Provide the (X, Y) coordinate of the cell's center where the given text is located.  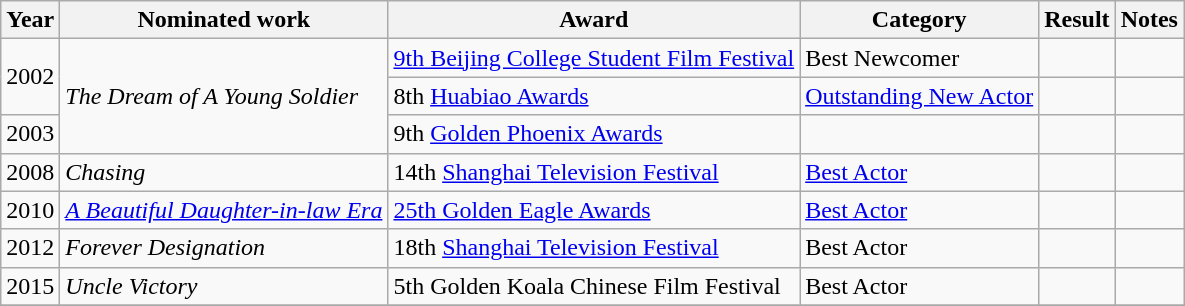
8th Huabiao Awards (594, 96)
9th Golden Phoenix Awards (594, 134)
14th Shanghai Television Festival (594, 172)
2008 (30, 172)
Year (30, 20)
2002 (30, 77)
Category (920, 20)
Forever Designation (224, 248)
2012 (30, 248)
18th Shanghai Television Festival (594, 248)
The Dream of A Young Soldier (224, 96)
Nominated work (224, 20)
Best Newcomer (920, 58)
Award (594, 20)
A Beautiful Daughter-in-law Era (224, 210)
5th Golden Koala Chinese Film Festival (594, 286)
2003 (30, 134)
Outstanding New Actor (920, 96)
Notes (1149, 20)
Result (1077, 20)
25th Golden Eagle Awards (594, 210)
Chasing (224, 172)
2015 (30, 286)
9th Beijing College Student Film Festival (594, 58)
Uncle Victory (224, 286)
2010 (30, 210)
